Detect which cell encompasses the target text, then output its (x, y) center coordinate. 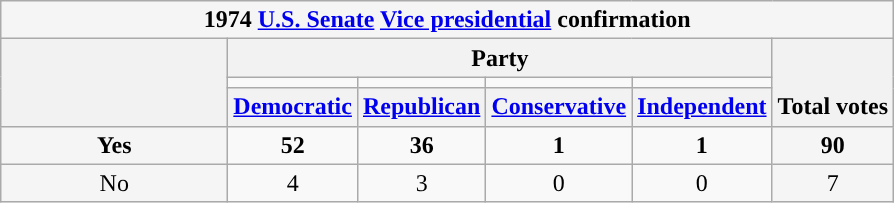
4 (293, 183)
No (114, 183)
Independent (702, 107)
Total votes (833, 82)
Conservative (559, 107)
3 (421, 183)
52 (293, 145)
1974 U.S. Senate Vice presidential confirmation (448, 20)
90 (833, 145)
Yes (114, 145)
Party (500, 58)
7 (833, 183)
Republican (421, 107)
Democratic (293, 107)
36 (421, 145)
